Detect which cell encompasses the target text, then output its [X, Y] center coordinate. 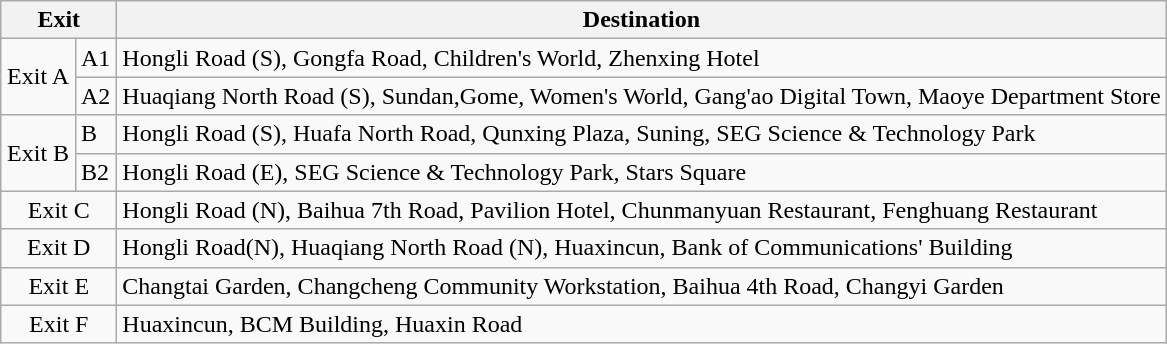
Exit C [59, 210]
Exit [59, 20]
Exit A [38, 77]
Exit B [38, 153]
Exit D [59, 248]
Hongli Road (E), SEG Science & Technology Park, Stars Square [642, 172]
Huaxincun, BCM Building, Huaxin Road [642, 324]
B2 [96, 172]
A1 [96, 58]
Destination [642, 20]
Hongli Road (N), Baihua 7th Road, Pavilion Hotel, Chunmanyuan Restaurant, Fenghuang Restaurant [642, 210]
Exit F [59, 324]
Changtai Garden, Changcheng Community Workstation, Baihua 4th Road, Changyi Garden [642, 286]
Hongli Road (S), Huafa North Road, Qunxing Plaza, Suning, SEG Science & Technology Park [642, 134]
B [96, 134]
A2 [96, 96]
Hongli Road(N), Huaqiang North Road (N), Huaxincun, Bank of Communications' Building [642, 248]
Exit E [59, 286]
Hongli Road (S), Gongfa Road, Children's World, Zhenxing Hotel [642, 58]
Huaqiang North Road (S), Sundan,Gome, Women's World, Gang'ao Digital Town, Maoye Department Store [642, 96]
